Output the (X, Y) coordinate of the center of the cell containing the given text.  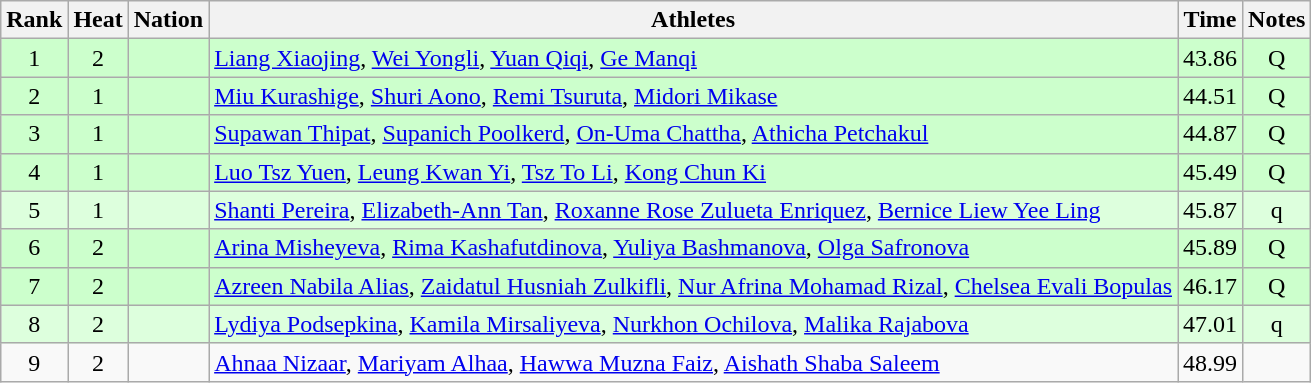
7 (34, 286)
45.89 (1210, 248)
Shanti Pereira, Elizabeth-Ann Tan, Roxanne Rose Zulueta Enriquez, Bernice Liew Yee Ling (694, 210)
Supawan Thipat, Supanich Poolkerd, On-Uma Chattha, Athicha Petchakul (694, 134)
Athletes (694, 20)
44.87 (1210, 134)
3 (34, 134)
Liang Xiaojing, Wei Yongli, Yuan Qiqi, Ge Manqi (694, 58)
46.17 (1210, 286)
Azreen Nabila Alias, Zaidatul Husniah Zulkifli, Nur Afrina Mohamad Rizal, Chelsea Evali Bopulas (694, 286)
Notes (1277, 20)
Lydiya Podsepkina, Kamila Mirsaliyeva, Nurkhon Ochilova, Malika Rajabova (694, 324)
43.86 (1210, 58)
47.01 (1210, 324)
5 (34, 210)
Miu Kurashige, Shuri Aono, Remi Tsuruta, Midori Mikase (694, 96)
Rank (34, 20)
Time (1210, 20)
Nation (168, 20)
Luo Tsz Yuen, Leung Kwan Yi, Tsz To Li, Kong Chun Ki (694, 172)
9 (34, 362)
Heat (98, 20)
45.49 (1210, 172)
45.87 (1210, 210)
Ahnaa Nizaar, Mariyam Alhaa, Hawwa Muzna Faiz, Aishath Shaba Saleem (694, 362)
6 (34, 248)
44.51 (1210, 96)
48.99 (1210, 362)
Arina Misheyeva, Rima Kashafutdinova, Yuliya Bashmanova, Olga Safronova (694, 248)
4 (34, 172)
8 (34, 324)
